From the cell containing the given text, extract its center point as (X, Y) coordinate. 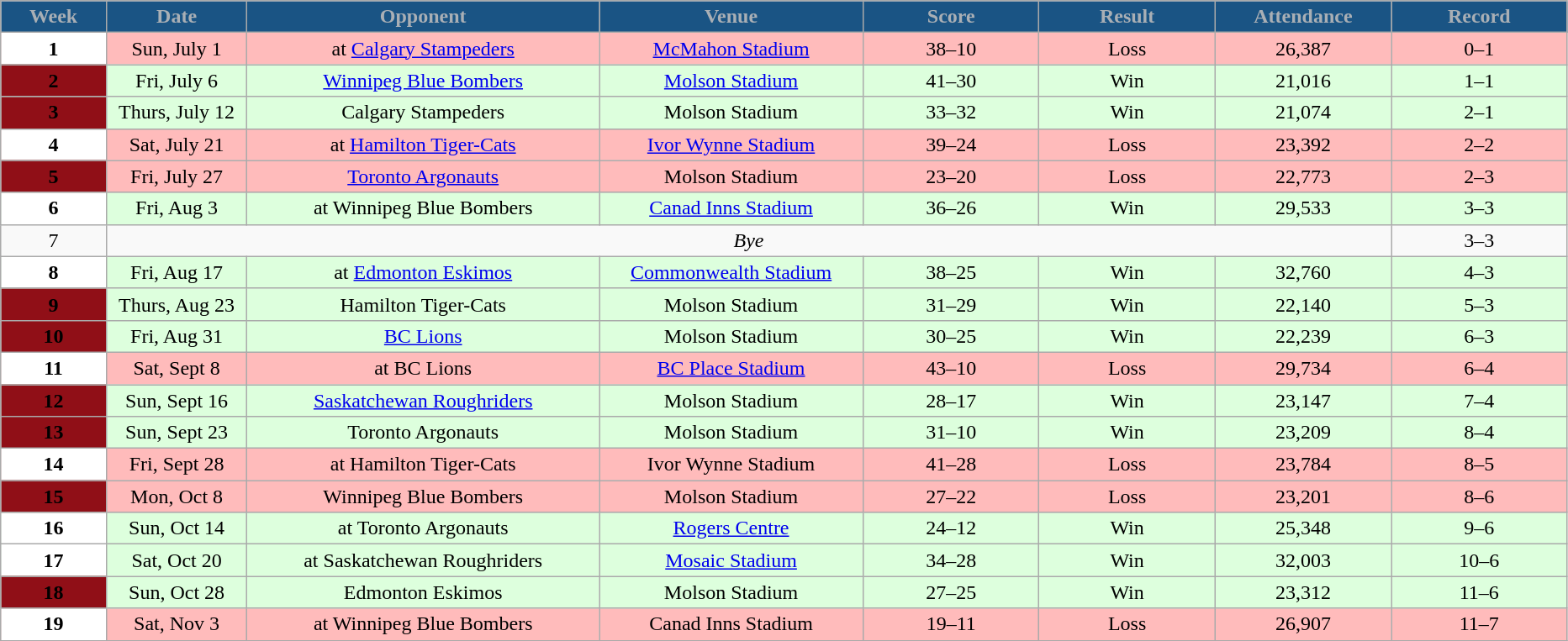
BC Place Stadium (731, 368)
10 (54, 336)
5 (54, 176)
10–6 (1480, 560)
11 (54, 368)
at Saskatchewan Roughriders (424, 560)
1–1 (1480, 81)
BC Lions (424, 336)
21,016 (1303, 81)
25,348 (1303, 528)
16 (54, 528)
28–17 (952, 401)
19 (54, 624)
2–2 (1480, 144)
6 (54, 208)
8–5 (1480, 465)
1 (54, 49)
Sat, July 21 (177, 144)
8–6 (1480, 497)
31–10 (952, 433)
43–10 (952, 368)
13 (54, 433)
23,312 (1303, 592)
Opponent (424, 17)
Date (177, 17)
23,201 (1303, 497)
Fri, July 27 (177, 176)
27–22 (952, 497)
2–1 (1480, 113)
at Edmonton Eskimos (424, 272)
Mosaic Stadium (731, 560)
Thurs, Aug 23 (177, 304)
22,239 (1303, 336)
4 (54, 144)
8 (54, 272)
Fri, July 6 (177, 81)
Week (54, 17)
24–12 (952, 528)
Sat, Sept 8 (177, 368)
17 (54, 560)
Sun, Sept 16 (177, 401)
29,734 (1303, 368)
23,209 (1303, 433)
18 (54, 592)
Sun, Oct 28 (177, 592)
6–4 (1480, 368)
Calgary Stampeders (424, 113)
26,387 (1303, 49)
Fri, Aug 3 (177, 208)
26,907 (1303, 624)
23,392 (1303, 144)
29,533 (1303, 208)
19–11 (952, 624)
at Toronto Argonauts (424, 528)
6–3 (1480, 336)
Fri, Sept 28 (177, 465)
Commonwealth Stadium (731, 272)
Sun, Sept 23 (177, 433)
at BC Lions (424, 368)
2–3 (1480, 176)
27–25 (952, 592)
Sat, Oct 20 (177, 560)
Fri, Aug 31 (177, 336)
Attendance (1303, 17)
38–25 (952, 272)
11–7 (1480, 624)
4–3 (1480, 272)
Sun, July 1 (177, 49)
Score (952, 17)
Sat, Nov 3 (177, 624)
Fri, Aug 17 (177, 272)
34–28 (952, 560)
41–28 (952, 465)
Result (1127, 17)
38–10 (952, 49)
Bye (748, 240)
9–6 (1480, 528)
23–20 (952, 176)
23,147 (1303, 401)
Venue (731, 17)
Edmonton Eskimos (424, 592)
5–3 (1480, 304)
23,784 (1303, 465)
at Calgary Stampeders (424, 49)
14 (54, 465)
36–26 (952, 208)
Saskatchewan Roughriders (424, 401)
Thurs, July 12 (177, 113)
32,760 (1303, 272)
Mon, Oct 8 (177, 497)
Rogers Centre (731, 528)
7–4 (1480, 401)
3 (54, 113)
15 (54, 497)
Hamilton Tiger-Cats (424, 304)
21,074 (1303, 113)
0–1 (1480, 49)
31–29 (952, 304)
33–32 (952, 113)
30–25 (952, 336)
Record (1480, 17)
22,773 (1303, 176)
32,003 (1303, 560)
39–24 (952, 144)
41–30 (952, 81)
Sun, Oct 14 (177, 528)
12 (54, 401)
9 (54, 304)
8–4 (1480, 433)
2 (54, 81)
7 (54, 240)
McMahon Stadium (731, 49)
22,140 (1303, 304)
11–6 (1480, 592)
